Scan for the cell matching the given text and deliver its (x, y) coordinate at center. 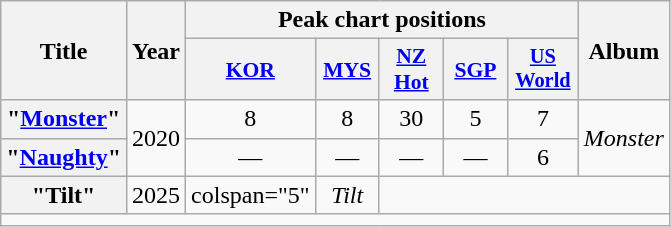
"Tilt" (64, 195)
"Monster" (64, 119)
NZHot (411, 70)
KOR (251, 70)
MYS (347, 70)
2025 (156, 195)
Album (624, 50)
30 (411, 119)
Year (156, 50)
2020 (156, 138)
Peak chart positions (382, 20)
colspan="5" (251, 195)
7 (542, 119)
Tilt (347, 195)
Monster (624, 138)
SGP (475, 70)
USWorld (542, 70)
"Naughty" (64, 157)
6 (542, 157)
5 (475, 119)
Title (64, 50)
